Provide the [X, Y] coordinate of the cell's center where the given text is located.  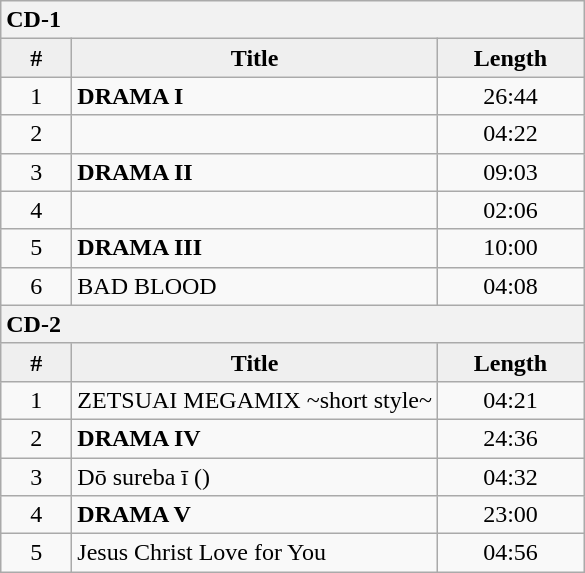
ZETSUAI MEGAMIX ~short style~ [255, 400]
02:06 [510, 210]
DRAMA III [255, 248]
DRAMA I [255, 96]
CD-2 [292, 324]
04:22 [510, 134]
6 [36, 286]
10:00 [510, 248]
CD-1 [292, 20]
04:56 [510, 553]
DRAMA V [255, 515]
Dō sureba ī () [255, 477]
04:21 [510, 400]
04:32 [510, 477]
DRAMA II [255, 172]
DRAMA IV [255, 438]
24:36 [510, 438]
26:44 [510, 96]
04:08 [510, 286]
BAD BLOOD [255, 286]
Jesus Christ Love for You [255, 553]
09:03 [510, 172]
23:00 [510, 515]
